Return [x, y] of the center of cell containing provided text 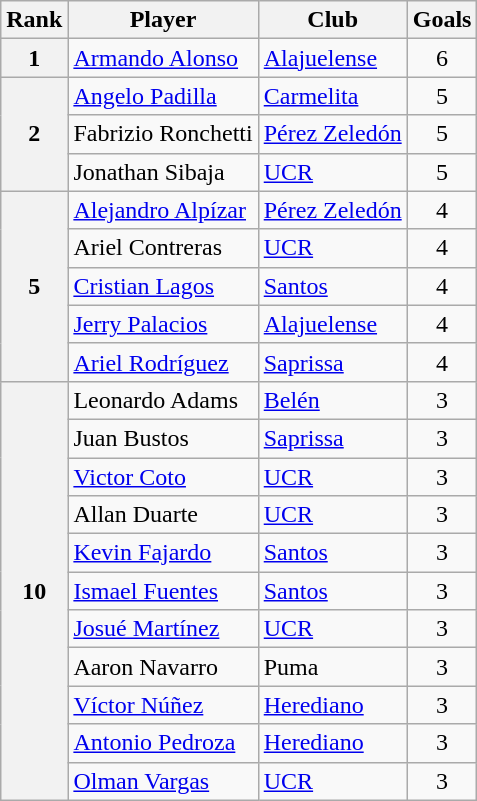
Rank [34, 20]
Fabrizio Ronchetti [163, 134]
Carmelita [332, 96]
Alejandro Alpízar [163, 210]
1 [34, 58]
Cristian Lagos [163, 286]
10 [34, 590]
Ariel Contreras [163, 248]
Kevin Fajardo [163, 553]
Ismael Fuentes [163, 591]
Juan Bustos [163, 438]
Antonio Pedroza [163, 743]
Jonathan Sibaja [163, 172]
Angelo Padilla [163, 96]
Josué Martínez [163, 629]
Allan Duarte [163, 515]
Armando Alonso [163, 58]
Puma [332, 667]
Goals [442, 20]
Jerry Palacios [163, 324]
Leonardo Adams [163, 400]
2 [34, 134]
Player [163, 20]
6 [442, 58]
Olman Vargas [163, 781]
Aaron Navarro [163, 667]
Víctor Núñez [163, 705]
Victor Coto [163, 477]
Ariel Rodríguez [163, 362]
Belén [332, 400]
Club [332, 20]
